Determine the [x, y] coordinate at the center of the cell enclosing the given text.  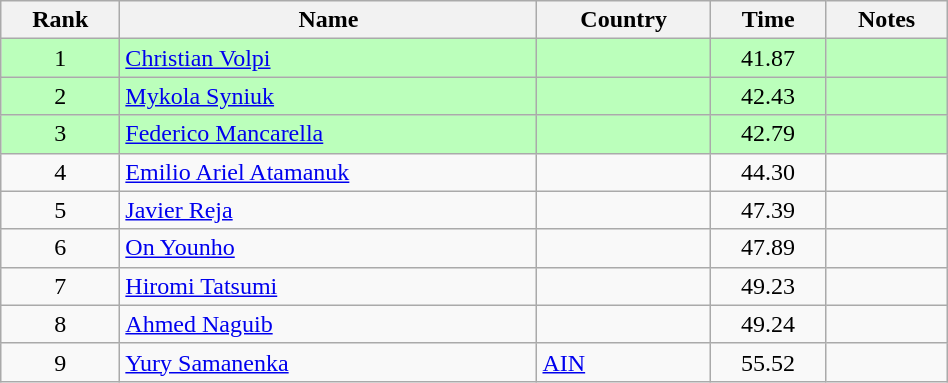
1 [60, 58]
Javier Reja [328, 210]
Name [328, 20]
4 [60, 172]
47.89 [768, 248]
7 [60, 286]
9 [60, 362]
47.39 [768, 210]
Time [768, 20]
Federico Mancarella [328, 134]
Mykola Syniuk [328, 96]
41.87 [768, 58]
Christian Volpi [328, 58]
44.30 [768, 172]
3 [60, 134]
55.52 [768, 362]
49.24 [768, 324]
Ahmed Naguib [328, 324]
2 [60, 96]
Country [624, 20]
Emilio Ariel Atamanuk [328, 172]
42.43 [768, 96]
8 [60, 324]
42.79 [768, 134]
49.23 [768, 286]
Yury Samanenka [328, 362]
AIN [624, 362]
Hiromi Tatsumi [328, 286]
5 [60, 210]
6 [60, 248]
Notes [886, 20]
Rank [60, 20]
On Younho [328, 248]
